Pinpoint the cell where the given text exists, returning its (x, y) midpoint coordinate. 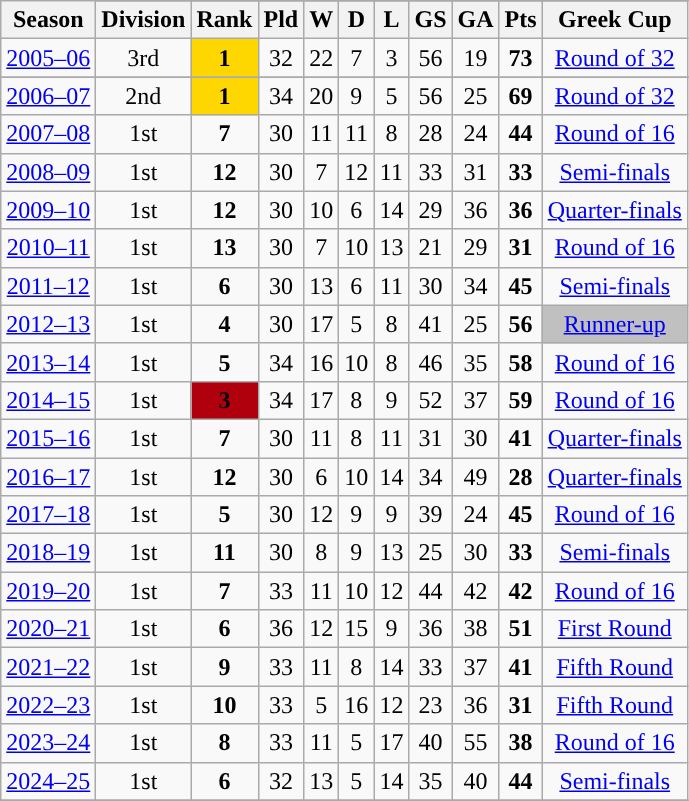
2016–17 (48, 477)
49 (476, 477)
21 (430, 248)
58 (520, 362)
W (322, 20)
23 (430, 705)
2023–24 (48, 743)
15 (356, 629)
3rd (144, 58)
46 (430, 362)
Pts (520, 20)
2024–25 (48, 781)
55 (476, 743)
2006–07 (48, 96)
2010–11 (48, 248)
D (356, 20)
39 (430, 515)
2005–06 (48, 58)
2011–12 (48, 286)
2021–22 (48, 667)
2019–20 (48, 591)
59 (520, 400)
Greek Cup (614, 20)
Pld (281, 20)
2018–19 (48, 553)
L (392, 20)
2020–21 (48, 629)
19 (476, 58)
First Round (614, 629)
2013–14 (48, 362)
2009–10 (48, 210)
Runner-up (614, 324)
69 (520, 96)
2015–16 (48, 438)
4 (224, 324)
GS (430, 20)
2022–23 (48, 705)
73 (520, 58)
2017–18 (48, 515)
2012–13 (48, 324)
2008–09 (48, 172)
2014–15 (48, 400)
22 (322, 58)
2nd (144, 96)
52 (430, 400)
GA (476, 20)
Rank (224, 20)
51 (520, 629)
Division (144, 20)
Season (48, 20)
20 (322, 96)
2007–08 (48, 134)
